Return the [X, Y] coordinate for the center point of the cell that contains the specified text.  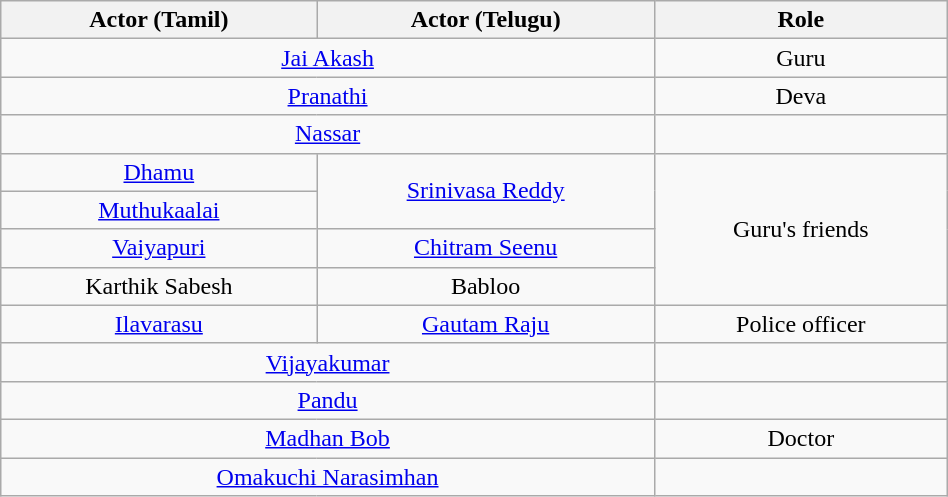
Omakuchi Narasimhan [328, 477]
Actor (Telugu) [486, 20]
Pranathi [328, 96]
Jai Akash [328, 58]
Deva [800, 96]
Role [800, 20]
Nassar [328, 134]
Actor (Tamil) [159, 20]
Madhan Bob [328, 438]
Pandu [328, 400]
Babloo [486, 286]
Karthik Sabesh [159, 286]
Srinivasa Reddy [486, 191]
Guru's friends [800, 229]
Police officer [800, 324]
Vaiyapuri [159, 248]
Chitram Seenu [486, 248]
Ilavarasu [159, 324]
Vijayakumar [328, 362]
Muthukaalai [159, 210]
Doctor [800, 438]
Gautam Raju [486, 324]
Dhamu [159, 172]
Guru [800, 58]
